Provide the [x, y] coordinate of the cell's center where the given text is located.  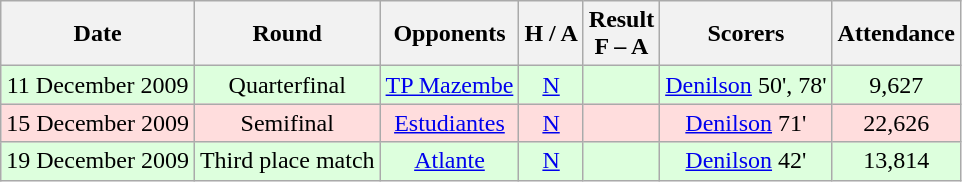
Scorers [746, 34]
13,814 [896, 161]
22,626 [896, 123]
9,627 [896, 85]
Quarterfinal [287, 85]
TP Mazembe [450, 85]
Attendance [896, 34]
Date [98, 34]
Denilson 71' [746, 123]
H / A [551, 34]
Denilson 50', 78' [746, 85]
Estudiantes [450, 123]
19 December 2009 [98, 161]
Round [287, 34]
Atlante [450, 161]
ResultF – A [621, 34]
Denilson 42' [746, 161]
Semifinal [287, 123]
Opponents [450, 34]
15 December 2009 [98, 123]
Third place match [287, 161]
11 December 2009 [98, 85]
